Scan for the cell matching the given text and deliver its (X, Y) coordinate at center. 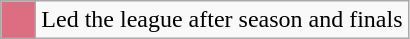
Led the league after season and finals (222, 20)
